Capture the cell that displays the provided text and extract its (x, y) central coordinate. 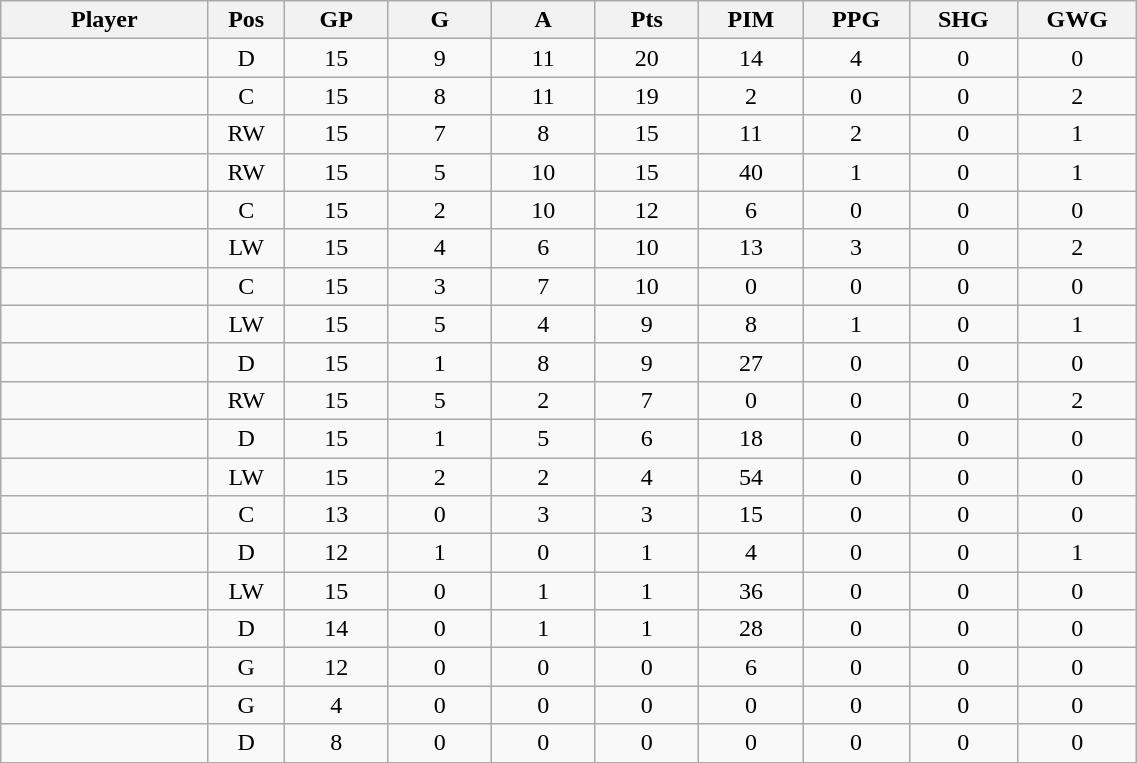
20 (647, 58)
40 (752, 172)
GP (336, 20)
36 (752, 591)
54 (752, 477)
18 (752, 438)
PPG (856, 20)
Pts (647, 20)
Pos (246, 20)
27 (752, 362)
A (544, 20)
Player (104, 20)
SHG (964, 20)
19 (647, 96)
28 (752, 629)
PIM (752, 20)
GWG (1078, 20)
